Return the [x, y] coordinate for the center point of the cell that contains the specified text.  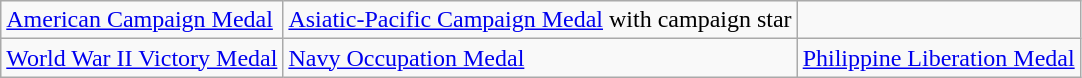
Philippine Liberation Medal [938, 58]
World War II Victory Medal [142, 58]
American Campaign Medal [142, 20]
Asiatic-Pacific Campaign Medal with campaign star [540, 20]
Navy Occupation Medal [540, 58]
